Provide the [x, y] coordinate of the cell's center where the given text is located.  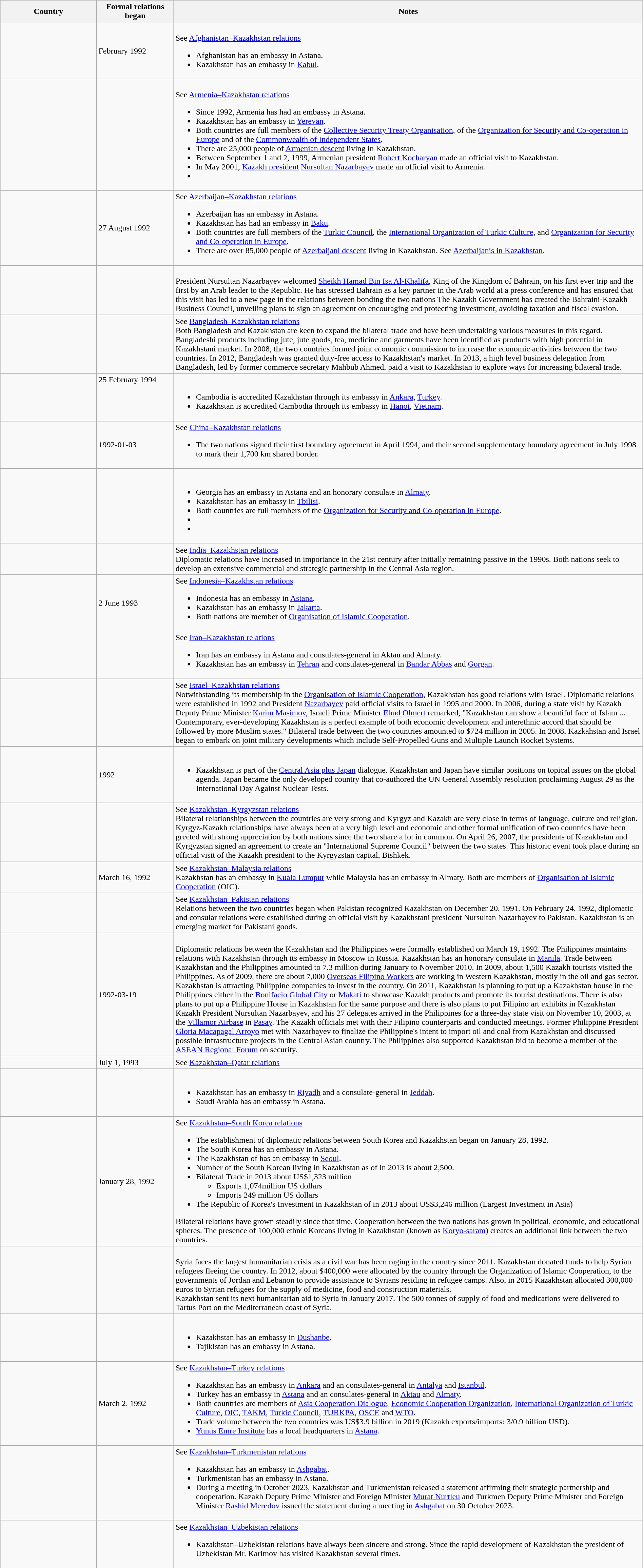
January 28, 1992 [135, 1181]
See Kazakhstan–Qatar relations [408, 1062]
Formal relations began [135, 12]
February 1992 [135, 51]
July 1, 1993 [135, 1062]
1992 [135, 775]
2 June 1993 [135, 603]
Notes [408, 12]
1992-03-19 [135, 995]
March 2, 1992 [135, 1403]
1992-01-03 [135, 445]
27 August 1992 [135, 228]
25 February 1994 [135, 397]
March 16, 1992 [135, 877]
Cambodia is accredited Kazakhstan through its embassy in Ankara, Turkey.Kazakhstan is accredited Cambodia through its embassy in Hanoi, Vietnam. [408, 397]
See Afghanistan–Kazakhstan relationsAfghanistan has an embassy in Astana.Kazakhstan has an embassy in Kabul. [408, 51]
Country [48, 12]
Kazakhstan has an embassy in Dushanbe.Tajikistan has an embassy in Astana. [408, 1338]
Kazakhstan has an embassy in Riyadh and a consulate-general in Jeddah.Saudi Arabia has an embassy in Astana. [408, 1093]
